Return the (x, y) coordinate for the center point of the cell that contains the specified text.  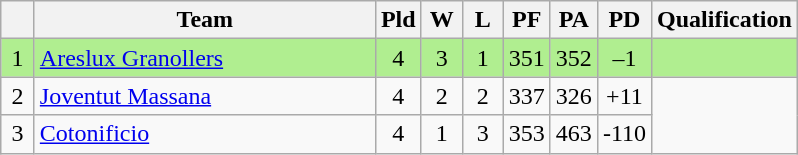
Joventut Massana (204, 96)
–1 (624, 58)
463 (574, 134)
352 (574, 58)
353 (526, 134)
PF (526, 20)
+11 (624, 96)
Areslux Granollers (204, 58)
Qualification (725, 20)
PD (624, 20)
PA (574, 20)
Team (204, 20)
Cotonificio (204, 134)
Pld (398, 20)
326 (574, 96)
W (442, 20)
337 (526, 96)
L (482, 20)
-110 (624, 134)
351 (526, 58)
